Return the (x, y) coordinate for the center point of the cell that contains the specified text.  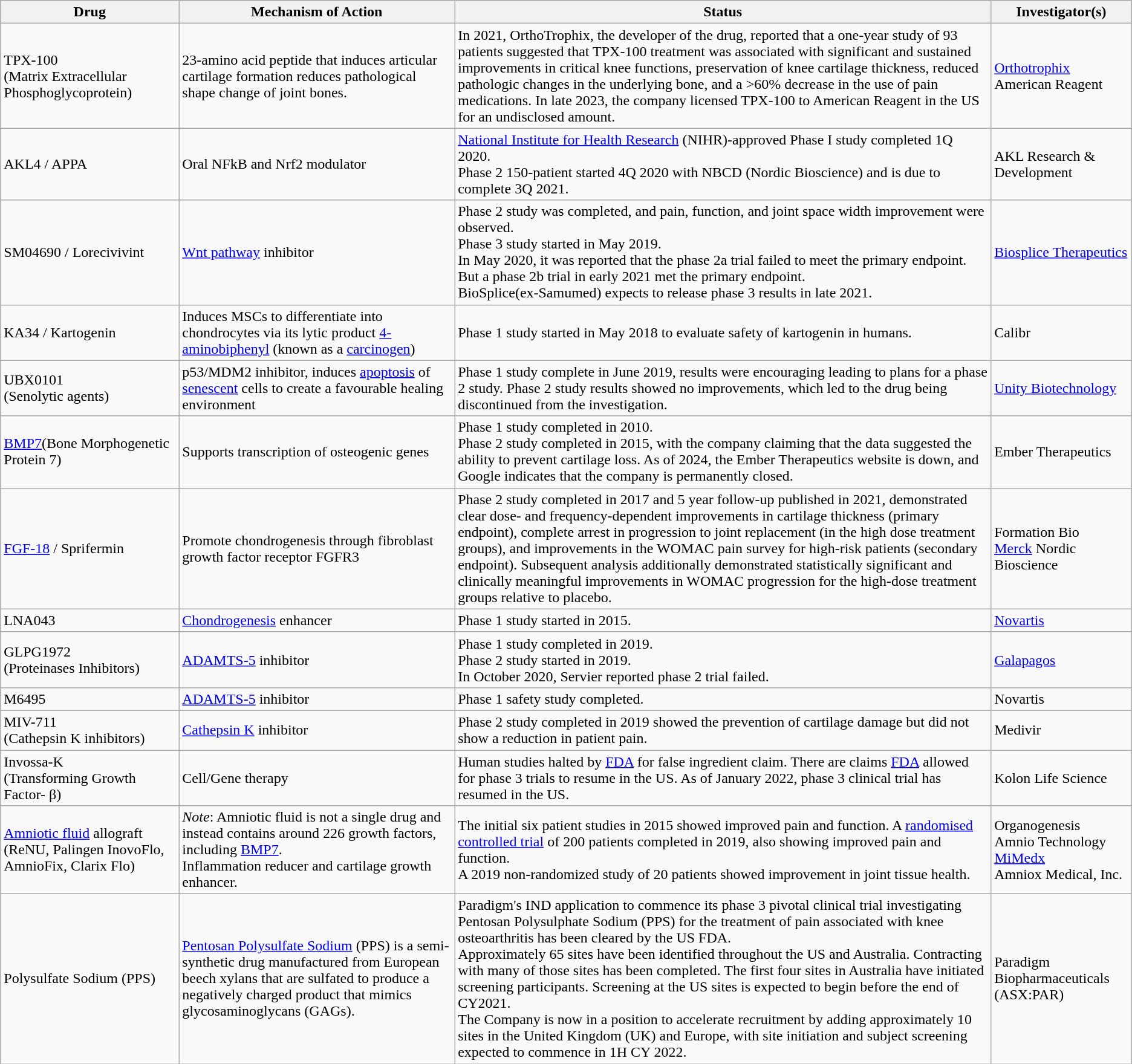
Invossa-K(Transforming Growth Factor- β) (89, 777)
Kolon Life Science (1062, 777)
Amniotic fluid allograft (ReNU, Palingen InovoFlo, AmnioFix, Clarix Flo) (89, 850)
AKL4 / APPA (89, 164)
Unity Biotechnology (1062, 388)
Medivir (1062, 730)
AKL Research & Development (1062, 164)
Phase 1 study completed in 2019.Phase 2 study started in 2019.In October 2020, Servier reported phase 2 trial failed. (723, 660)
p53/MDM2 inhibitor, induces apoptosis of senescent cells to create a favourable healing environment (317, 388)
OrthotrophixAmerican Reagent (1062, 76)
OrganogenesisAmnio TechnologyMiMedxAmniox Medical, Inc. (1062, 850)
Calibr (1062, 332)
Wnt pathway inhibitor (317, 253)
Ember Therapeutics (1062, 452)
Chondrogenesis enhancer (317, 620)
TPX-100(Matrix Extracellular Phosphoglycoprotein) (89, 76)
23-amino acid peptide that induces articular cartilage formation reduces pathological shape change of joint bones. (317, 76)
GLPG1972(Proteinases Inhibitors) (89, 660)
Cathepsin K inhibitor (317, 730)
LNA043 (89, 620)
Supports transcription of osteogenic genes (317, 452)
FGF-18 / Sprifermin (89, 548)
Galapagos (1062, 660)
Phase 1 study started in 2015. (723, 620)
Induces MSCs to differentiate into chondrocytes via its lytic product 4-aminobiphenyl (known as a carcinogen) (317, 332)
MIV-711(Cathepsin K inhibitors) (89, 730)
Polysulfate Sodium (PPS) (89, 979)
Phase 1 safety study completed. (723, 699)
Investigator(s) (1062, 12)
BMP7(Bone Morphogenetic Protein 7) (89, 452)
Drug (89, 12)
Phase 1 study started in May 2018 to evaluate safety of kartogenin in humans. (723, 332)
Status (723, 12)
Promote chondrogenesis through fibroblast growth factor receptor FGFR3 (317, 548)
Cell/Gene therapy (317, 777)
KA34 / Kartogenin (89, 332)
M6495 (89, 699)
Biosplice Therapeutics (1062, 253)
UBX0101(Senolytic agents) (89, 388)
Formation BioMerck Nordic Bioscience (1062, 548)
Mechanism of Action (317, 12)
Phase 2 study completed in 2019 showed the prevention of cartilage damage but did not show a reduction in patient pain. (723, 730)
Oral NFkB and Nrf2 modulator (317, 164)
SM04690 / Lorecivivint (89, 253)
Paradigm Biopharmaceuticals (ASX:PAR) (1062, 979)
